Return [x, y] of the center of cell containing provided text 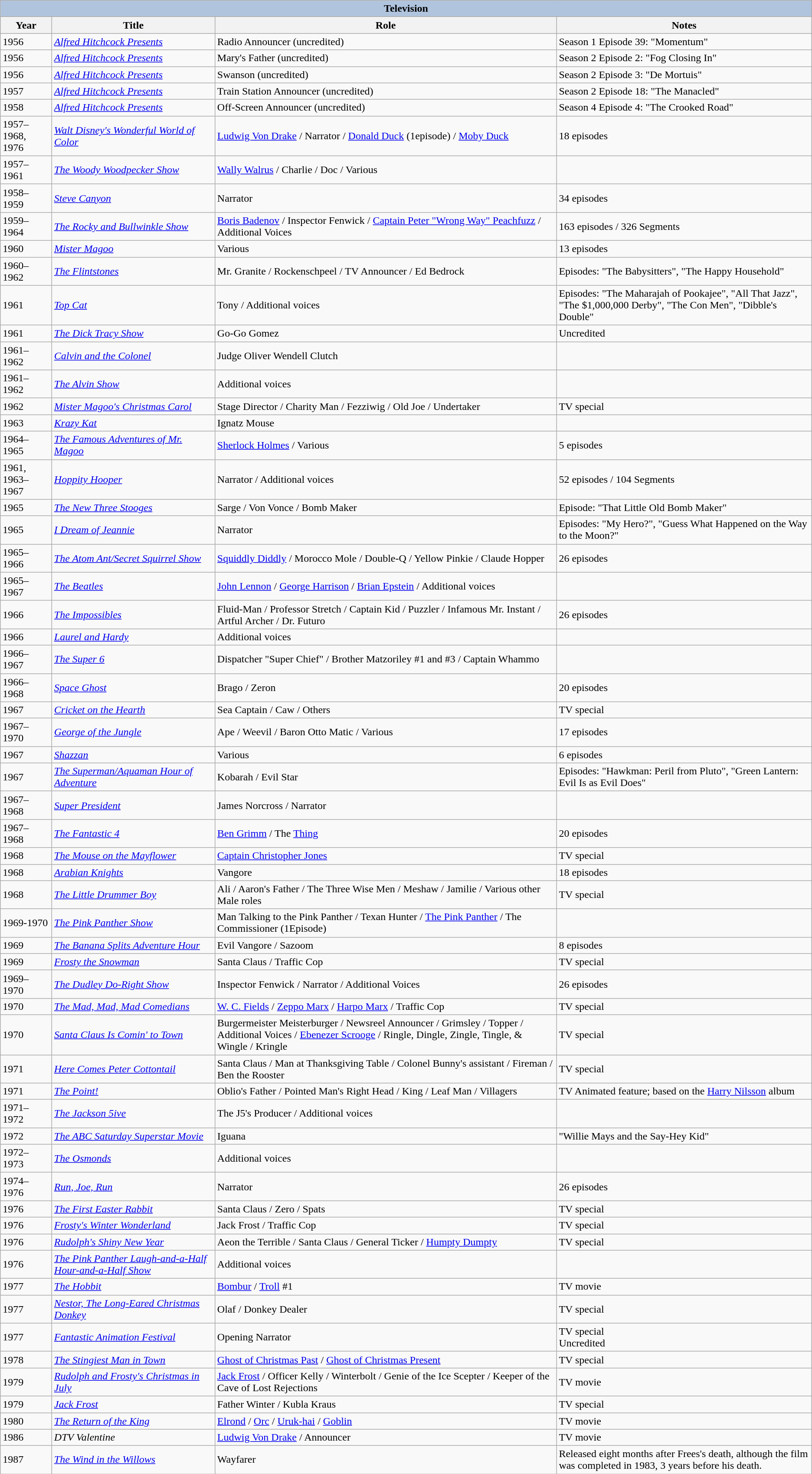
Episodes: "The Babysitters", "The Happy Household" [684, 271]
1980 [26, 1421]
The Mouse on the Mayflower [133, 856]
Ghost of Christmas Past / Ghost of Christmas Present [386, 1359]
1966–1967 [26, 659]
Notes [684, 25]
The Fantastic 4 [133, 834]
Arabian Knights [133, 872]
Mr. Granite / Rockenschpeel / TV Announcer / Ed Bedrock [386, 271]
Cricket on the Hearth [133, 710]
TV specialUncredited [684, 1337]
Steve Canyon [133, 198]
The First Easter Rabbit [133, 1209]
Judge Oliver Wendell Clutch [386, 356]
Swanson (uncredited) [386, 75]
TV Animated feature; based on the Harry Nilsson album [684, 1091]
The Flintstones [133, 271]
1961, 1963–1967 [26, 479]
The Impossibles [133, 614]
Shazzan [133, 755]
Role [386, 25]
Season 2 Episode 2: "Fog Closing In" [684, 58]
Space Ghost [133, 687]
Mister Magoo [133, 249]
Sea Captain / Caw / Others [386, 710]
Laurel and Hardy [133, 637]
Season 2 Episode 3: "De Mortuis" [684, 75]
The Banana Splits Adventure Hour [133, 945]
Off-Screen Announcer (uncredited) [386, 108]
6 episodes [684, 755]
Man Talking to the Pink Panther / Texan Hunter / The Pink Panther / The Commissioner (1Episode) [386, 923]
Santa Claus / Man at Thanksgiving Table / Colonel Bunny's assistant / Fireman / Ben the Rooster [386, 1069]
1974–1976 [26, 1187]
Boris Badenov / Inspector Fenwick / Captain Peter "Wrong Way" Peachfuzz / Additional Voices [386, 226]
Jack Frost / Traffic Cop [386, 1225]
1960–1962 [26, 271]
17 episodes [684, 732]
The Jackson 5ive [133, 1114]
DTV Valentine [133, 1438]
Sarge / Von Vonce / Bomb Maker [386, 508]
Evil Vangore / Sazoom [386, 945]
1971–1972 [26, 1114]
Kobarah / Evil Star [386, 777]
1957 [26, 91]
The Wind in the Willows [133, 1460]
1965–1966 [26, 558]
1960 [26, 249]
Sherlock Holmes / Various [386, 445]
Super President [133, 805]
Hoppity Hooper [133, 479]
1987 [26, 1460]
The Alvin Show [133, 384]
Bombur / Troll #1 [386, 1287]
Ludwig Von Drake / Announcer [386, 1438]
1967–1970 [26, 732]
Rudolph's Shiny New Year [133, 1242]
Go-Go Gomez [386, 334]
Oblio's Father / Pointed Man's Right Head / King / Leaf Man / Villagers [386, 1091]
John Lennon / George Harrison / Brian Epstein / Additional voices [386, 586]
Vangore [386, 872]
13 episodes [684, 249]
Season 2 Episode 18: "The Manacled" [684, 91]
1969–1970 [26, 984]
The Little Drummer Boy [133, 894]
Here Comes Peter Cottontail [133, 1069]
Narrator / Additional voices [386, 479]
The Woody Woodpecker Show [133, 170]
Inspector Fenwick / Narrator / Additional Voices [386, 984]
Jack Frost [133, 1404]
1978 [26, 1359]
Frosty's Winter Wonderland [133, 1225]
Episodes: "The Maharajah of Pookajee", "All That Jazz", "The $1,000,000 Derby", "The Con Men", "Dibble's Double" [684, 305]
1957–1961 [26, 170]
James Norcross / Narrator [386, 805]
1972–1973 [26, 1158]
The Point! [133, 1091]
1964–1965 [26, 445]
Elrond / Orc / Uruk-hai / Goblin [386, 1421]
The Pink Panther Laugh-and-a-Half Hour-and-a-Half Show [133, 1264]
Wally Walrus / Charlie / Doc / Various [386, 170]
Run, Joe, Run [133, 1187]
Olaf / Donkey Dealer [386, 1309]
The Dudley Do-Right Show [133, 984]
Nestor, The Long-Eared Christmas Donkey [133, 1309]
Iguana [386, 1136]
Squiddly Diddly / Morocco Mole / Double-Q / Yellow Pinkie / Claude Hopper [386, 558]
Fantastic Animation Festival [133, 1337]
Ali / Aaron's Father / The Three Wise Men / Meshaw / Jamilie / Various other Male roles [386, 894]
The Super 6 [133, 659]
The New Three Stooges [133, 508]
Aeon the Terrible / Santa Claus / General Ticker / Humpty Dumpty [386, 1242]
Dispatcher "Super Chief" / Brother Matzoriley #1 and #3 / Captain Whammo [386, 659]
The J5's Producer / Additional voices [386, 1114]
Season 1 Episode 39: "Momentum" [684, 42]
Ignatz Mouse [386, 423]
1963 [26, 423]
Calvin and the Colonel [133, 356]
Train Station Announcer (uncredited) [386, 91]
Season 4 Episode 4: "The Crooked Road" [684, 108]
1957–1968, 1976 [26, 136]
Episodes: "Hawkman: Peril from Pluto", "Green Lantern: Evil Is as Evil Does" [684, 777]
Radio Announcer (uncredited) [386, 42]
The Beatles [133, 586]
Father Winter / Kubla Kraus [386, 1404]
52 episodes / 104 Segments [684, 479]
1966–1968 [26, 687]
The Return of the King [133, 1421]
George of the Jungle [133, 732]
1958–1959 [26, 198]
The Stingiest Man in Town [133, 1359]
Ludwig Von Drake / Narrator / Donald Duck (1episode) / Moby Duck [386, 136]
Tony / Additional voices [386, 305]
1962 [26, 406]
Captain Christopher Jones [386, 856]
Title [133, 25]
163 episodes / 326 Segments [684, 226]
The Osmonds [133, 1158]
Released eight months after Frees's death, although the film was completed in 1983, 3 years before his death. [684, 1460]
Episode: "That Little Old Bomb Maker" [684, 508]
Opening Narrator [386, 1337]
1958 [26, 108]
Frosty the Snowman [133, 962]
Krazy Kat [133, 423]
The Pink Panther Show [133, 923]
Mary's Father (uncredited) [386, 58]
5 episodes [684, 445]
34 episodes [684, 198]
The Dick Tracy Show [133, 334]
Fluid-Man / Professor Stretch / Captain Kid / Puzzler / Infamous Mr. Instant / Artful Archer / Dr. Futuro [386, 614]
The Atom Ant/Secret Squirrel Show [133, 558]
Brago / Zeron [386, 687]
Ben Grimm / The Thing [386, 834]
Santa Claus / Traffic Cop [386, 962]
Walt Disney's Wonderful World of Color [133, 136]
The Superman/Aquaman Hour of Adventure [133, 777]
Television [406, 9]
The Hobbit [133, 1287]
Year [26, 25]
1986 [26, 1438]
W. C. Fields / Zeppo Marx / Harpo Marx / Traffic Cop [386, 1006]
1965–1967 [26, 586]
Wayfarer [386, 1460]
Santa Claus Is Comin' to Town [133, 1035]
Rudolph and Frosty's Christmas in July [133, 1382]
Ape / Weevil / Baron Otto Matic / Various [386, 732]
Episodes: "My Hero?", "Guess What Happened on the Way to the Moon?" [684, 530]
Santa Claus / Zero / Spats [386, 1209]
The ABC Saturday Superstar Movie [133, 1136]
I Dream of Jeannie [133, 530]
1972 [26, 1136]
Uncredited [684, 334]
The Mad, Mad, Mad Comedians [133, 1006]
Mister Magoo's Christmas Carol [133, 406]
1959–1964 [26, 226]
The Rocky and Bullwinkle Show [133, 226]
1969-1970 [26, 923]
"Willie Mays and the Say-Hey Kid" [684, 1136]
8 episodes [684, 945]
The Famous Adventures of Mr. Magoo [133, 445]
Top Cat [133, 305]
Jack Frost / Officer Kelly / Winterbolt / Genie of the Ice Scepter / Keeper of the Cave of Lost Rejections [386, 1382]
Stage Director / Charity Man / Fezziwig / Old Joe / Undertaker [386, 406]
